Provide the (X, Y) coordinate of the cell's center where the given text is located.  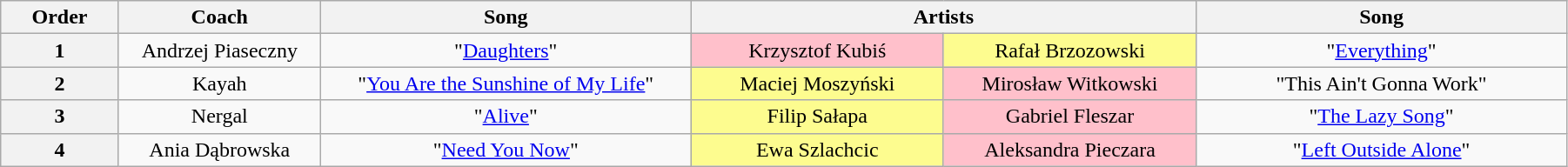
Ania Dąbrowska (219, 150)
"The Lazy Song" (1382, 117)
"Alive" (506, 117)
Mirosław Witkowski (1069, 83)
"Everything" (1382, 50)
"Need You Now" (506, 150)
Ewa Szlachcic (817, 150)
Rafał Brzozowski (1069, 50)
1 (59, 50)
Krzysztof Kubiś (817, 50)
4 (59, 150)
Maciej Moszyński (817, 83)
2 (59, 83)
Coach (219, 17)
Artists (943, 17)
Filip Sałapa (817, 117)
"This Ain't Gonna Work" (1382, 83)
Andrzej Piaseczny (219, 50)
Nergal (219, 117)
Order (59, 17)
"Left Outside Alone" (1382, 150)
Aleksandra Pieczara (1069, 150)
"Daughters" (506, 50)
Gabriel Fleszar (1069, 117)
"You Are the Sunshine of My Life" (506, 83)
Kayah (219, 83)
3 (59, 117)
